From the cell containing the given text, extract its center point as [x, y] coordinate. 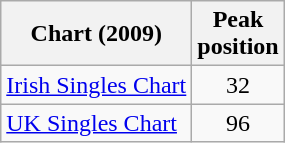
Irish Singles Chart [96, 85]
Peakposition [238, 34]
96 [238, 123]
Chart (2009) [96, 34]
UK Singles Chart [96, 123]
32 [238, 85]
